Return [X, Y] of the center of cell containing provided text 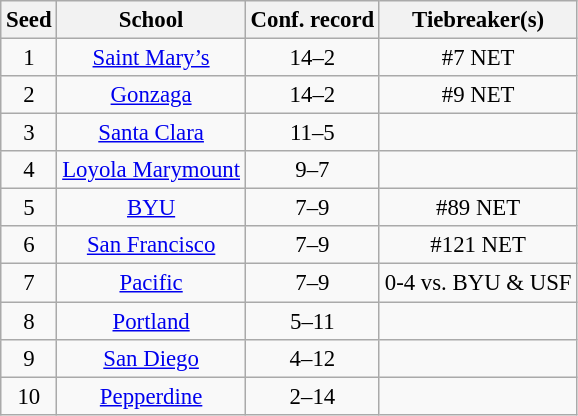
3 [29, 133]
Pepperdine [151, 396]
4 [29, 170]
San Francisco [151, 245]
5 [29, 208]
San Diego [151, 358]
#7 NET [478, 58]
5–11 [312, 321]
2–14 [312, 396]
Loyola Marymount [151, 170]
Pacific [151, 283]
Gonzaga [151, 95]
11–5 [312, 133]
Portland [151, 321]
2 [29, 95]
Conf. record [312, 20]
1 [29, 58]
9 [29, 358]
10 [29, 396]
0-4 vs. BYU & USF [478, 283]
8 [29, 321]
Tiebreaker(s) [478, 20]
7 [29, 283]
6 [29, 245]
#89 NET [478, 208]
#9 NET [478, 95]
BYU [151, 208]
#121 NET [478, 245]
School [151, 20]
Santa Clara [151, 133]
4–12 [312, 358]
Saint Mary’s [151, 58]
Seed [29, 20]
9–7 [312, 170]
